Capture the cell that displays the provided text and extract its [X, Y] central coordinate. 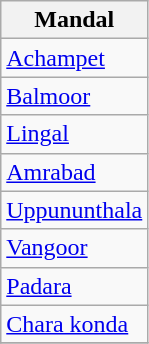
Amrabad [74, 172]
Vangoor [74, 248]
Balmoor [74, 96]
Uppununthala [74, 210]
Lingal [74, 134]
Achampet [74, 58]
Mandal [74, 20]
Chara konda [74, 324]
Padara [74, 286]
